Extract the (X, Y) coordinate from the center of the cell holding the provided text.  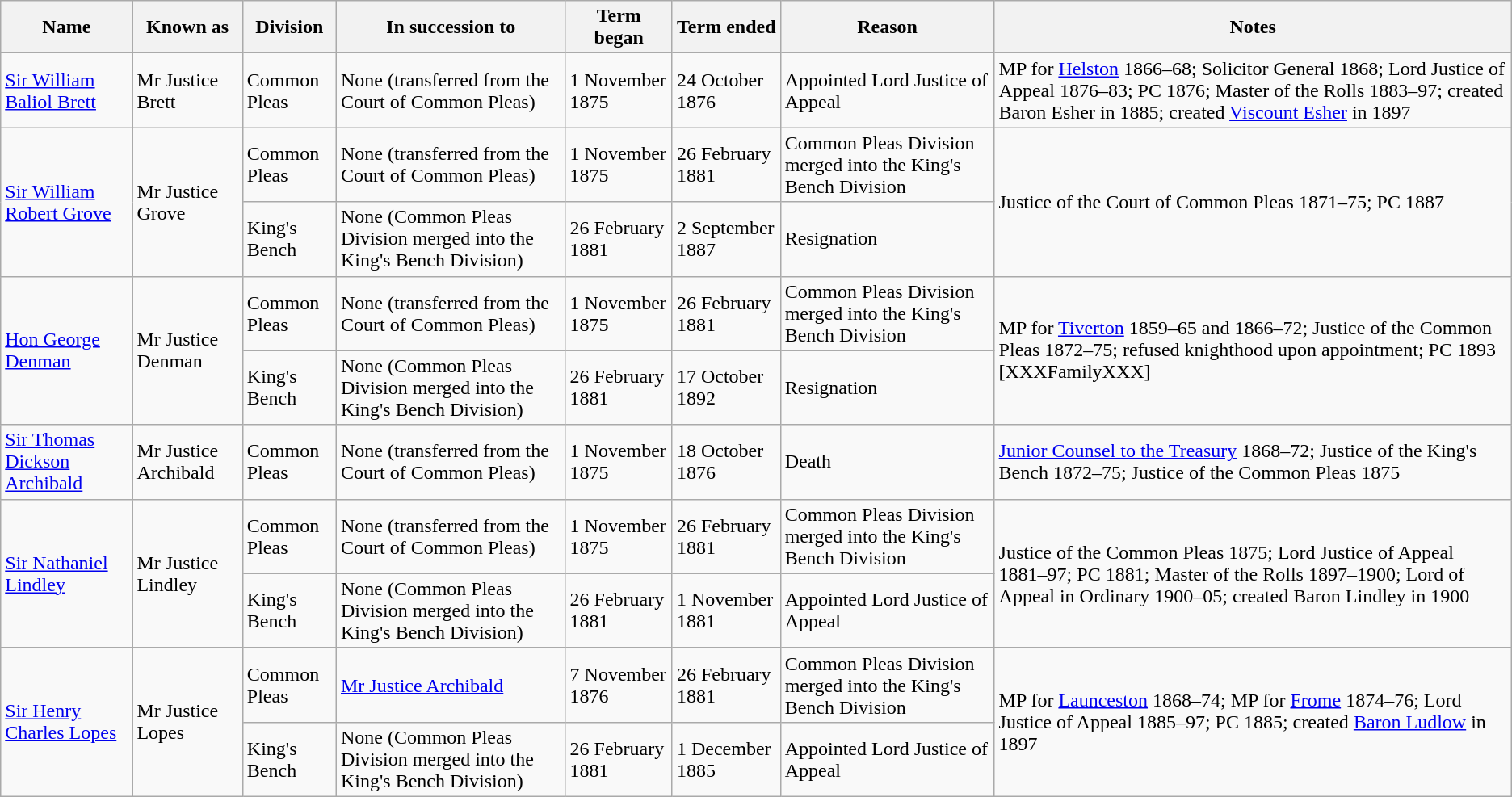
Sir William Robert Grove (66, 202)
Justice of the Court of Common Pleas 1871–75; PC 1887 (1253, 202)
Name (66, 27)
Reason (887, 27)
Sir William Baliol Brett (66, 90)
MP for Tiverton 1859–65 and 1866–72; Justice of the Common Pleas 1872–75; refused knighthood upon appointment; PC 1893[XXXFamilyXXX] (1253, 350)
Known as (187, 27)
Mr Justice Brett (187, 90)
Mr Justice Grove (187, 202)
17 October 1892 (726, 388)
In succession to (451, 27)
Mr Justice Lopes (187, 722)
Junior Counsel to the Treasury 1868–72; Justice of the King's Bench 1872–75; Justice of the Common Pleas 1875 (1253, 462)
18 October 1876 (726, 462)
Death (887, 462)
Sir Thomas Dickson Archibald (66, 462)
Mr Justice Denman (187, 350)
Sir Nathaniel Lindley (66, 573)
Term ended (726, 27)
Term began (619, 27)
7 November 1876 (619, 685)
Hon George Denman (66, 350)
1 December 1885 (726, 759)
1 November 1881 (726, 610)
Notes (1253, 27)
MP for Launceston 1868–74; MP for Frome 1874–76; Lord Justice of Appeal 1885–97; PC 1885; created Baron Ludlow in 1897 (1253, 722)
24 October 1876 (726, 90)
2 September 1887 (726, 239)
Division (289, 27)
Sir Henry Charles Lopes (66, 722)
Mr Justice Lindley (187, 573)
